Return (X, Y) of the center of cell containing provided text 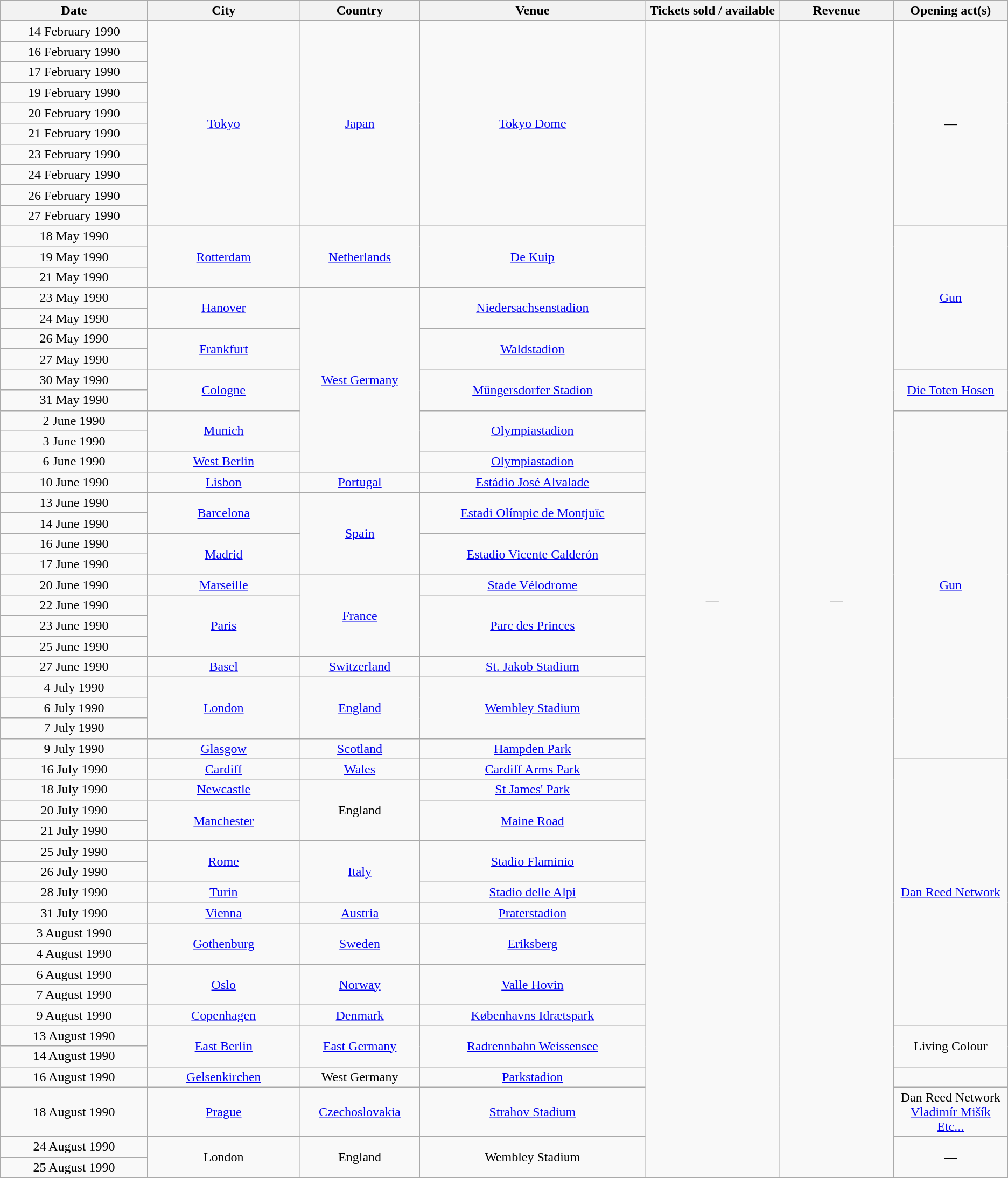
21 May 1990 (74, 277)
Valle Hovin (533, 985)
28 July 1990 (74, 892)
Cologne (223, 390)
Rotterdam (223, 256)
Stadio Flaminio (533, 861)
Turin (223, 892)
16 August 1990 (74, 1077)
26 May 1990 (74, 339)
20 June 1990 (74, 584)
Die Toten Hosen (950, 390)
Manchester (223, 820)
Czechoslovakia (360, 1112)
18 July 1990 (74, 790)
25 August 1990 (74, 1167)
18 August 1990 (74, 1112)
Gothenburg (223, 944)
Portugal (360, 482)
26 February 1990 (74, 195)
24 February 1990 (74, 175)
De Kuip (533, 256)
Estadi Olímpic de Montjuïc (533, 513)
Tokyo (223, 124)
Hanover (223, 308)
Gelsenkirchen (223, 1077)
Parc des Princes (533, 626)
Spain (360, 533)
Praterstadion (533, 913)
City (223, 11)
East Germany (360, 1046)
Netherlands (360, 256)
18 May 1990 (74, 236)
26 July 1990 (74, 872)
22 June 1990 (74, 605)
Barcelona (223, 513)
Stade Vélodrome (533, 584)
27 May 1990 (74, 359)
Munich (223, 431)
Scotland (360, 749)
Waldstadion (533, 349)
Eriksberg (533, 944)
Revenue (837, 11)
9 August 1990 (74, 1015)
23 June 1990 (74, 626)
Venue (533, 11)
Maine Road (533, 820)
14 February 1990 (74, 31)
Basel (223, 667)
19 May 1990 (74, 257)
Denmark (360, 1015)
3 August 1990 (74, 933)
Niedersachsenstadion (533, 308)
Living Colour (950, 1046)
Estádio José Alvalade (533, 482)
4 July 1990 (74, 687)
24 May 1990 (74, 318)
25 July 1990 (74, 851)
16 June 1990 (74, 543)
Hampden Park (533, 749)
23 May 1990 (74, 298)
Marseille (223, 584)
21 July 1990 (74, 831)
Madrid (223, 554)
Dan Reed Network (950, 892)
Københavns Idrætspark (533, 1015)
Country (360, 11)
6 June 1990 (74, 462)
31 May 1990 (74, 400)
Opening act(s) (950, 11)
Dan Reed NetworkVladimír MišíkEtc... (950, 1112)
19 February 1990 (74, 93)
Newcastle (223, 790)
Rome (223, 861)
17 June 1990 (74, 564)
St James' Park (533, 790)
24 August 1990 (74, 1147)
20 July 1990 (74, 810)
Müngersdorfer Stadion (533, 390)
7 August 1990 (74, 995)
20 February 1990 (74, 113)
23 February 1990 (74, 154)
Sweden (360, 944)
Tokyo Dome (533, 124)
Japan (360, 124)
Parkstadion (533, 1077)
Paris (223, 626)
31 July 1990 (74, 913)
St. Jakob Stadium (533, 667)
14 August 1990 (74, 1056)
Prague (223, 1112)
25 June 1990 (74, 646)
9 July 1990 (74, 749)
Wales (360, 769)
Date (74, 11)
Switzerland (360, 667)
Italy (360, 872)
7 July 1990 (74, 728)
Vienna (223, 913)
2 June 1990 (74, 421)
Lisbon (223, 482)
Cardiff (223, 769)
Tickets sold / available (712, 11)
Austria (360, 913)
30 May 1990 (74, 380)
Copenhagen (223, 1015)
27 February 1990 (74, 215)
10 June 1990 (74, 482)
East Berlin (223, 1046)
West Berlin (223, 462)
16 July 1990 (74, 769)
Oslo (223, 985)
6 July 1990 (74, 708)
Cardiff Arms Park (533, 769)
16 February 1990 (74, 52)
Norway (360, 985)
Glasgow (223, 749)
21 February 1990 (74, 134)
Stadio delle Alpi (533, 892)
27 June 1990 (74, 667)
3 June 1990 (74, 441)
Frankfurt (223, 349)
13 June 1990 (74, 503)
France (360, 615)
6 August 1990 (74, 974)
Strahov Stadium (533, 1112)
Estadio Vicente Calderón (533, 554)
Radrennbahn Weissensee (533, 1046)
17 February 1990 (74, 72)
13 August 1990 (74, 1036)
14 June 1990 (74, 523)
4 August 1990 (74, 954)
